Scan for the cell matching the given text and deliver its [x, y] coordinate at center. 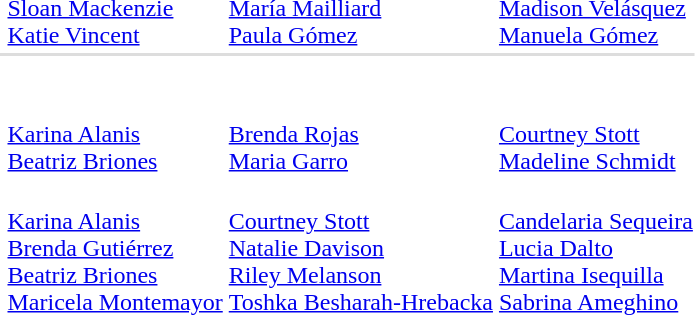
Karina AlanisBeatriz Briones [115, 134]
Courtney StottMadeline Schmidt [596, 134]
Brenda RojasMaria Garro [360, 134]
